Provide the [X, Y] coordinate of the cell's center where the given text is located.  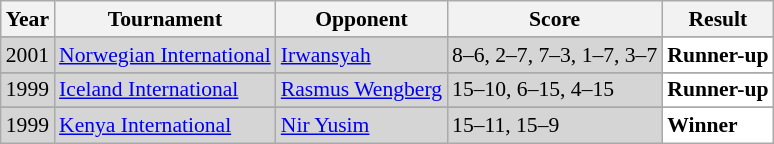
Iceland International [165, 90]
15–10, 6–15, 4–15 [554, 90]
Winner [718, 126]
Score [554, 19]
15–11, 15–9 [554, 126]
Result [718, 19]
Norwegian International [165, 55]
Year [28, 19]
Kenya International [165, 126]
Irwansyah [362, 55]
2001 [28, 55]
Opponent [362, 19]
Nir Yusim [362, 126]
Rasmus Wengberg [362, 90]
Tournament [165, 19]
8–6, 2–7, 7–3, 1–7, 3–7 [554, 55]
